Extract the [X, Y] coordinate from the center of the cell holding the provided text.  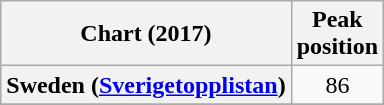
Chart (2017) [146, 34]
Peak position [337, 34]
86 [337, 85]
Sweden (Sverigetopplistan) [146, 85]
